Return (X, Y) of the center of cell containing provided text 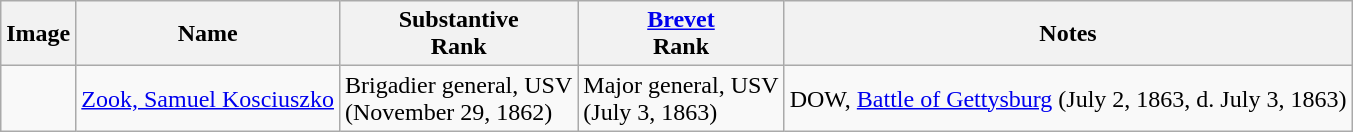
Image (38, 34)
Major general, USV(July 3, 1863) (681, 98)
Notes (1068, 34)
DOW, Battle of Gettysburg (July 2, 1863, d. July 3, 1863) (1068, 98)
BrevetRank (681, 34)
Zook, Samuel Kosciuszko (208, 98)
Name (208, 34)
SubstantiveRank (458, 34)
Brigadier general, USV(November 29, 1862) (458, 98)
